Provide the (X, Y) coordinate of the cell's center where the given text is located.  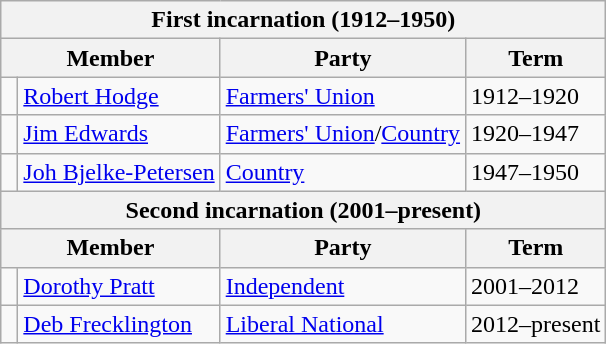
Robert Hodge (119, 96)
Liberal National (342, 324)
Second incarnation (2001–present) (304, 210)
1912–1920 (536, 96)
2001–2012 (536, 286)
Farmers' Union/Country (342, 134)
Jim Edwards (119, 134)
2012–present (536, 324)
Independent (342, 286)
Farmers' Union (342, 96)
Deb Frecklington (119, 324)
1920–1947 (536, 134)
Country (342, 172)
Joh Bjelke-Petersen (119, 172)
First incarnation (1912–1950) (304, 20)
1947–1950 (536, 172)
Dorothy Pratt (119, 286)
